Extract the (x, y) coordinate from the center of the cell holding the provided text.  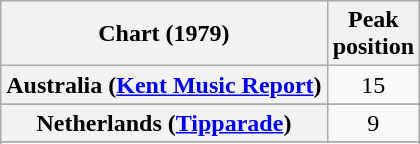
Peakposition (373, 34)
9 (373, 123)
Australia (Kent Music Report) (164, 85)
Chart (1979) (164, 34)
15 (373, 85)
Netherlands (Tipparade) (164, 123)
